Determine the [x, y] coordinate at the center of the cell enclosing the given text.  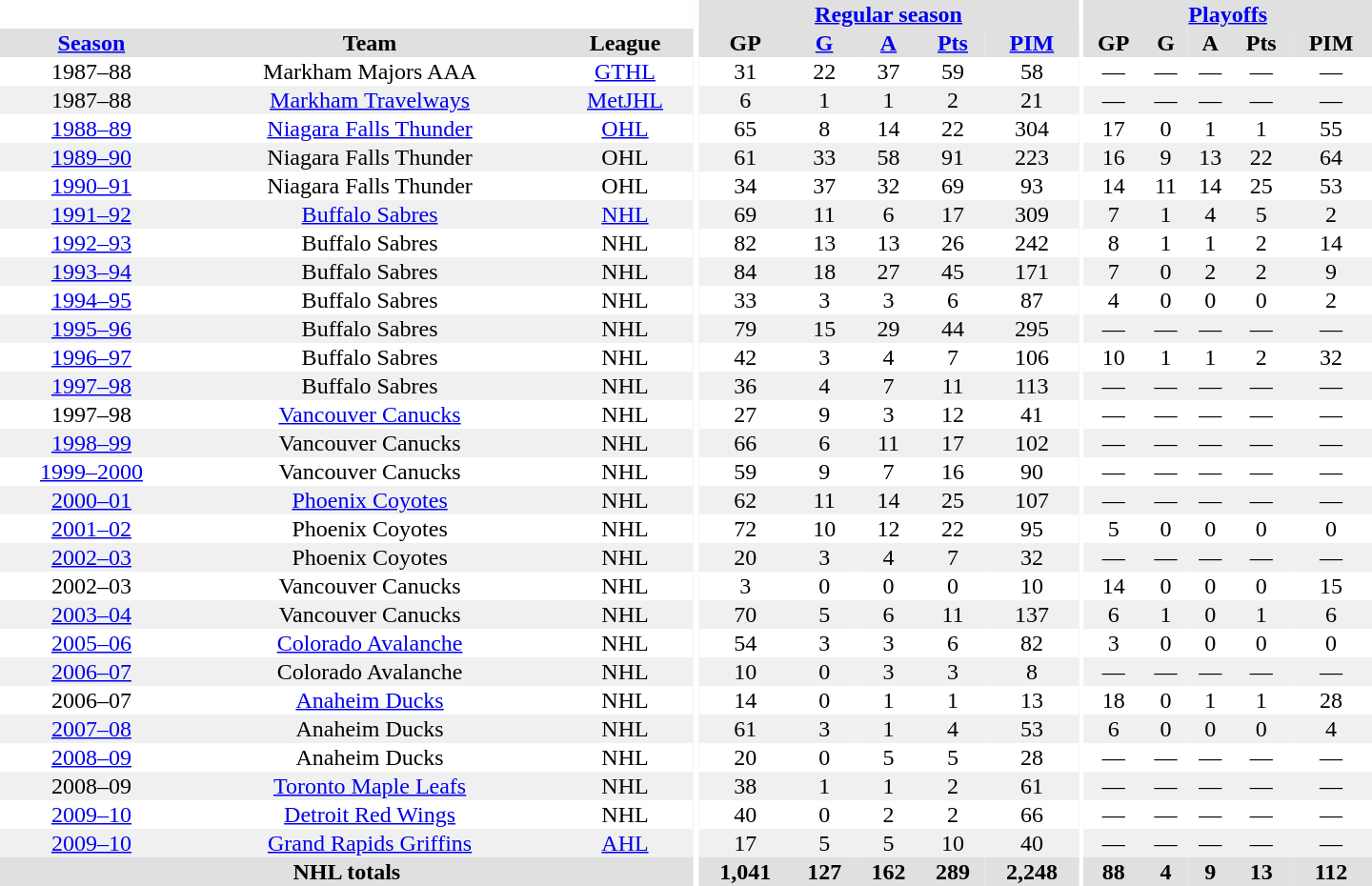
79 [745, 329]
Grand Rapids Griffins [370, 843]
84 [745, 272]
Team [370, 43]
GTHL [625, 71]
1995–96 [91, 329]
34 [745, 186]
289 [953, 872]
Season [91, 43]
242 [1033, 243]
137 [1033, 614]
MetJHL [625, 100]
1996–97 [91, 357]
127 [823, 872]
44 [953, 329]
64 [1331, 157]
72 [745, 529]
295 [1033, 329]
1991–92 [91, 214]
65 [745, 129]
1993–94 [91, 272]
2005–06 [91, 643]
304 [1033, 129]
Regular season [888, 14]
87 [1033, 300]
95 [1033, 529]
2003–04 [91, 614]
162 [888, 872]
26 [953, 243]
1992–93 [91, 243]
21 [1033, 100]
1988–89 [91, 129]
1994–95 [91, 300]
1998–99 [91, 443]
171 [1033, 272]
102 [1033, 443]
38 [745, 786]
Toronto Maple Leafs [370, 786]
2000–01 [91, 500]
Markham Majors AAA [370, 71]
112 [1331, 872]
70 [745, 614]
2,248 [1033, 872]
1999–2000 [91, 472]
29 [888, 329]
45 [953, 272]
Markham Travelways [370, 100]
309 [1033, 214]
91 [953, 157]
223 [1033, 157]
Playoffs [1227, 14]
107 [1033, 500]
36 [745, 386]
2001–02 [91, 529]
113 [1033, 386]
League [625, 43]
1990–91 [91, 186]
90 [1033, 472]
1989–90 [91, 157]
106 [1033, 357]
55 [1331, 129]
42 [745, 357]
62 [745, 500]
1,041 [745, 872]
AHL [625, 843]
2007–08 [91, 729]
93 [1033, 186]
NHL totals [347, 872]
88 [1113, 872]
54 [745, 643]
Detroit Red Wings [370, 815]
31 [745, 71]
41 [1033, 414]
